Provide the (X, Y) coordinate of the cell's center where the given text is located.  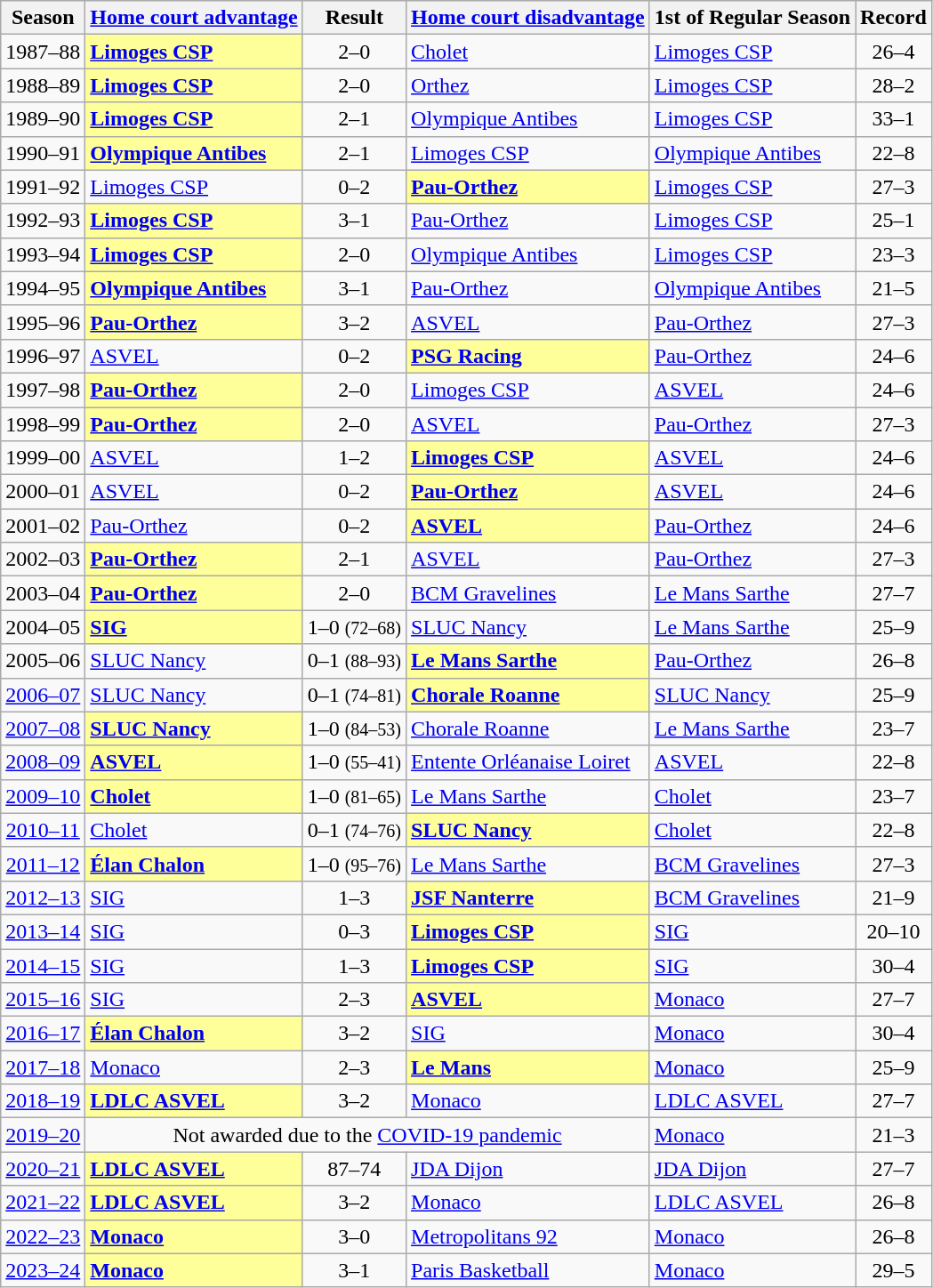
1993–94 (43, 254)
Season (43, 18)
33–1 (894, 119)
2003–04 (43, 593)
1996–97 (43, 356)
25–1 (894, 221)
2020–21 (43, 1169)
2021–22 (43, 1203)
0–1 (88–93) (354, 661)
2006–07 (43, 695)
21–5 (894, 288)
2010–11 (43, 830)
1997–98 (43, 390)
1989–90 (43, 119)
20–10 (894, 931)
2015–16 (43, 1000)
2005–06 (43, 661)
1988–89 (43, 85)
Home court advantage (194, 18)
2007–08 (43, 729)
2016–17 (43, 1034)
1–0 (72–68) (354, 627)
87–74 (354, 1169)
2019–20 (43, 1135)
Paris Basketball (528, 1270)
0–1 (74–81) (354, 695)
2001–02 (43, 526)
23–3 (894, 254)
Entente Orléanaise Loiret (528, 762)
1994–95 (43, 288)
Result (354, 18)
1–0 (81–65) (354, 796)
2011–12 (43, 864)
Orthez (528, 85)
1999–00 (43, 458)
1–0 (95–76) (354, 864)
JSF Nanterre (528, 898)
28–2 (894, 85)
Record (894, 18)
26–4 (894, 52)
0–3 (354, 931)
1987–88 (43, 52)
Le Mans (528, 1067)
Metropolitans 92 (528, 1236)
21–3 (894, 1135)
2012–13 (43, 898)
29–5 (894, 1270)
2022–23 (43, 1236)
1991–92 (43, 187)
Not awarded due to the COVID-19 pandemic (367, 1135)
1992–93 (43, 221)
1st of Regular Season (752, 18)
1995–96 (43, 322)
2000–01 (43, 492)
3–0 (354, 1236)
PSG Racing (528, 356)
21–9 (894, 898)
1–0 (55–41) (354, 762)
2023–24 (43, 1270)
0–1 (74–76) (354, 830)
2018–19 (43, 1101)
1–0 (84–53) (354, 729)
2008–09 (43, 762)
1–2 (354, 458)
Home court disadvantage (528, 18)
2004–05 (43, 627)
1998–99 (43, 424)
2009–10 (43, 796)
2017–18 (43, 1067)
2014–15 (43, 965)
2013–14 (43, 931)
2002–03 (43, 559)
1990–91 (43, 153)
